Provide the [X, Y] coordinate of the cell's center where the given text is located.  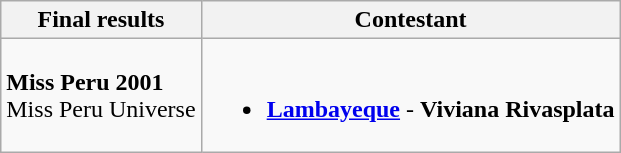
Contestant [410, 20]
Lambayeque - Viviana Rivasplata [410, 96]
Final results [101, 20]
Miss Peru 2001Miss Peru Universe [101, 96]
